From the cell containing the given text, extract its center point as (x, y) coordinate. 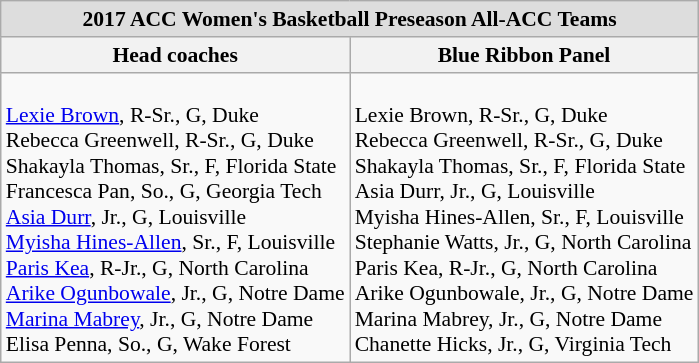
Head coaches (176, 55)
2017 ACC Women's Basketball Preseason All-ACC Teams (350, 19)
Blue Ribbon Panel (524, 55)
